Detect which cell encompasses the target text, then output its (X, Y) center coordinate. 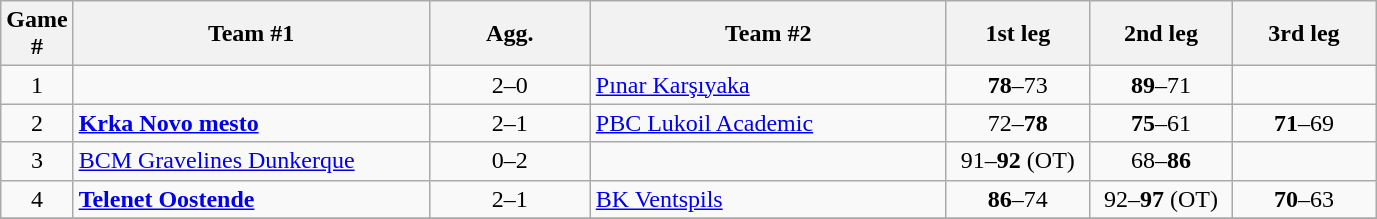
70–63 (1304, 199)
68–86 (1160, 161)
1 (37, 85)
91–92 (OT) (1018, 161)
71–69 (1304, 123)
92–97 (OT) (1160, 199)
Game # (37, 34)
Pınar Karşıyaka (768, 85)
78–73 (1018, 85)
89–71 (1160, 85)
86–74 (1018, 199)
PBC Lukoil Academic (768, 123)
2 (37, 123)
BCM Gravelines Dunkerque (251, 161)
Agg. (510, 34)
BK Ventspils (768, 199)
4 (37, 199)
1st leg (1018, 34)
Krka Novo mesto (251, 123)
3 (37, 161)
2nd leg (1160, 34)
Team #2 (768, 34)
0–2 (510, 161)
2–0 (510, 85)
72–78 (1018, 123)
Telenet Oostende (251, 199)
3rd leg (1304, 34)
75–61 (1160, 123)
Team #1 (251, 34)
